Identify which cell holds the provided text, then report its [X, Y] central coordinate. 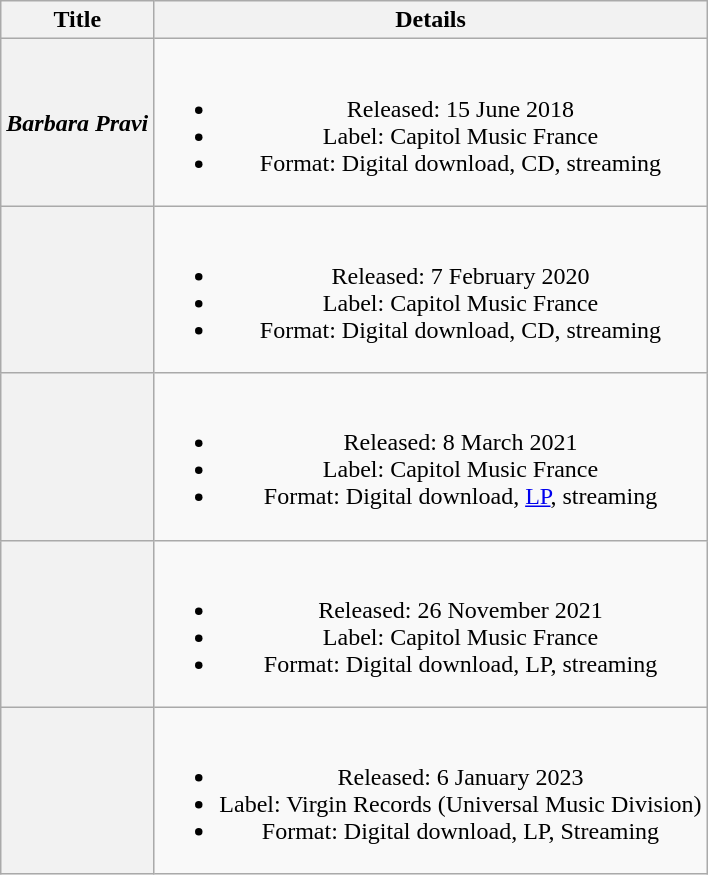
Released: 15 June 2018Label: Capitol Music FranceFormat: Digital download, CD, streaming [430, 122]
Barbara Pravi [78, 122]
Released: 8 March 2021Label: Capitol Music FranceFormat: Digital download, LP, streaming [430, 456]
Released: 7 February 2020Label: Capitol Music FranceFormat: Digital download, CD, streaming [430, 290]
Released: 6 January 2023Label: Virgin Records (Universal Music Division)Format: Digital download, LP, Streaming [430, 790]
Released: 26 November 2021Label: Capitol Music FranceFormat: Digital download, LP, streaming [430, 624]
Title [78, 20]
Details [430, 20]
